Identify which cell holds the provided text, then report its (x, y) central coordinate. 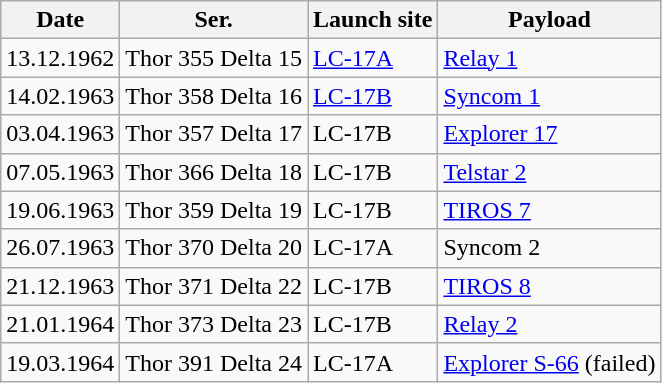
Thor 358 Delta 16 (214, 96)
Thor 357 Delta 17 (214, 134)
Ser. (214, 20)
21.12.1963 (60, 286)
Thor 366 Delta 18 (214, 172)
19.03.1964 (60, 362)
13.12.1962 (60, 58)
Thor 391 Delta 24 (214, 362)
Explorer S-66 (failed) (550, 362)
03.04.1963 (60, 134)
Syncom 1 (550, 96)
Syncom 2 (550, 248)
Thor 359 Delta 19 (214, 210)
TIROS 8 (550, 286)
Launch site (373, 20)
19.06.1963 (60, 210)
Thor 373 Delta 23 (214, 324)
Thor 371 Delta 22 (214, 286)
07.05.1963 (60, 172)
Telstar 2 (550, 172)
14.02.1963 (60, 96)
Explorer 17 (550, 134)
Thor 370 Delta 20 (214, 248)
Relay 2 (550, 324)
Date (60, 20)
21.01.1964 (60, 324)
Relay 1 (550, 58)
26.07.1963 (60, 248)
Payload (550, 20)
Thor 355 Delta 15 (214, 58)
TIROS 7 (550, 210)
